From the cell containing the given text, extract its center point as (x, y) coordinate. 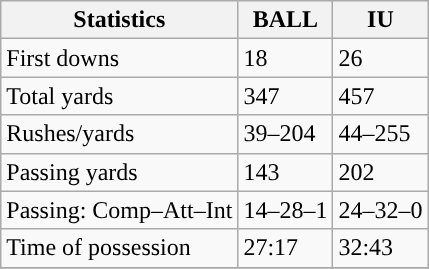
457 (380, 96)
26 (380, 58)
Passing yards (120, 172)
18 (286, 58)
Statistics (120, 20)
Rushes/yards (120, 134)
BALL (286, 20)
24–32–0 (380, 210)
14–28–1 (286, 210)
202 (380, 172)
44–255 (380, 134)
First downs (120, 58)
143 (286, 172)
32:43 (380, 248)
39–204 (286, 134)
Passing: Comp–Att–Int (120, 210)
27:17 (286, 248)
IU (380, 20)
Total yards (120, 96)
Time of possession (120, 248)
347 (286, 96)
